Output the [X, Y] coordinate of the center of the cell containing the given text.  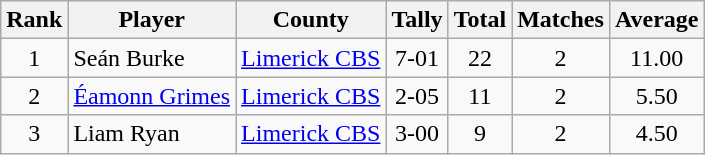
3 [34, 134]
4.50 [656, 134]
Matches [561, 20]
Tally [417, 20]
Éamonn Grimes [152, 96]
Player [152, 20]
Liam Ryan [152, 134]
5.50 [656, 96]
22 [480, 58]
7-01 [417, 58]
County [311, 20]
11 [480, 96]
Rank [34, 20]
Average [656, 20]
9 [480, 134]
1 [34, 58]
2-05 [417, 96]
Total [480, 20]
3-00 [417, 134]
Seán Burke [152, 58]
11.00 [656, 58]
